Search for the cell housing the specified text and yield its (X, Y) center coordinate. 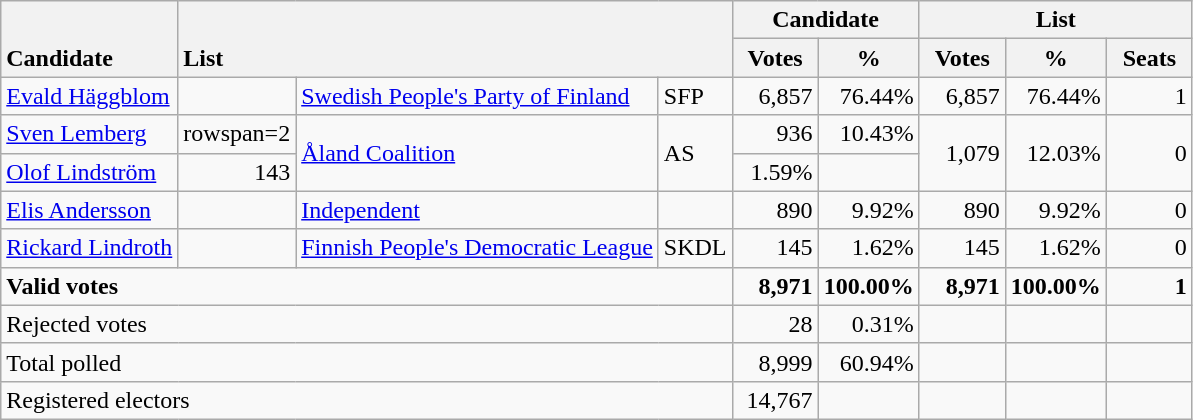
Rickard Lindroth (90, 248)
Elis Andersson (90, 210)
Evald Häggblom (90, 96)
Rejected votes (366, 324)
1.59% (775, 172)
SKDL (695, 248)
Registered electors (366, 400)
Olof Lindström (90, 172)
AS (695, 153)
Independent (478, 210)
Finnish People's Democratic League (478, 248)
28 (775, 324)
Sven Lemberg (90, 134)
Seats (1149, 58)
Valid votes (366, 286)
Total polled (366, 362)
Åland Coalition (478, 153)
14,767 (775, 400)
60.94% (868, 362)
rowspan=2 (237, 134)
Swedish People's Party of Finland (478, 96)
0.31% (868, 324)
10.43% (868, 134)
12.03% (1056, 153)
SFP (695, 96)
1,079 (962, 153)
936 (775, 134)
143 (237, 172)
8,999 (775, 362)
